Search for the cell housing the specified text and yield its (X, Y) center coordinate. 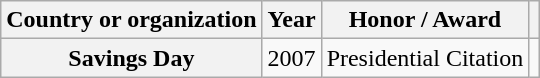
Country or organization (132, 20)
Savings Day (132, 58)
Year (292, 20)
Honor / Award (425, 20)
Presidential Citation (425, 58)
2007 (292, 58)
